For the text-containing cell, return its midpoint in (x, y) coordinate format. 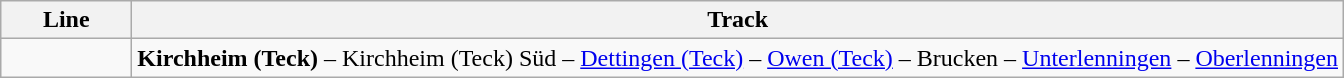
Track (738, 20)
Line (66, 20)
Kirchheim (Teck) – Kirchheim (Teck) Süd – Dettingen (Teck) – Owen (Teck) – Brucken – Unterlenningen – Oberlenningen (738, 58)
